Capture the cell that displays the provided text and extract its [X, Y] central coordinate. 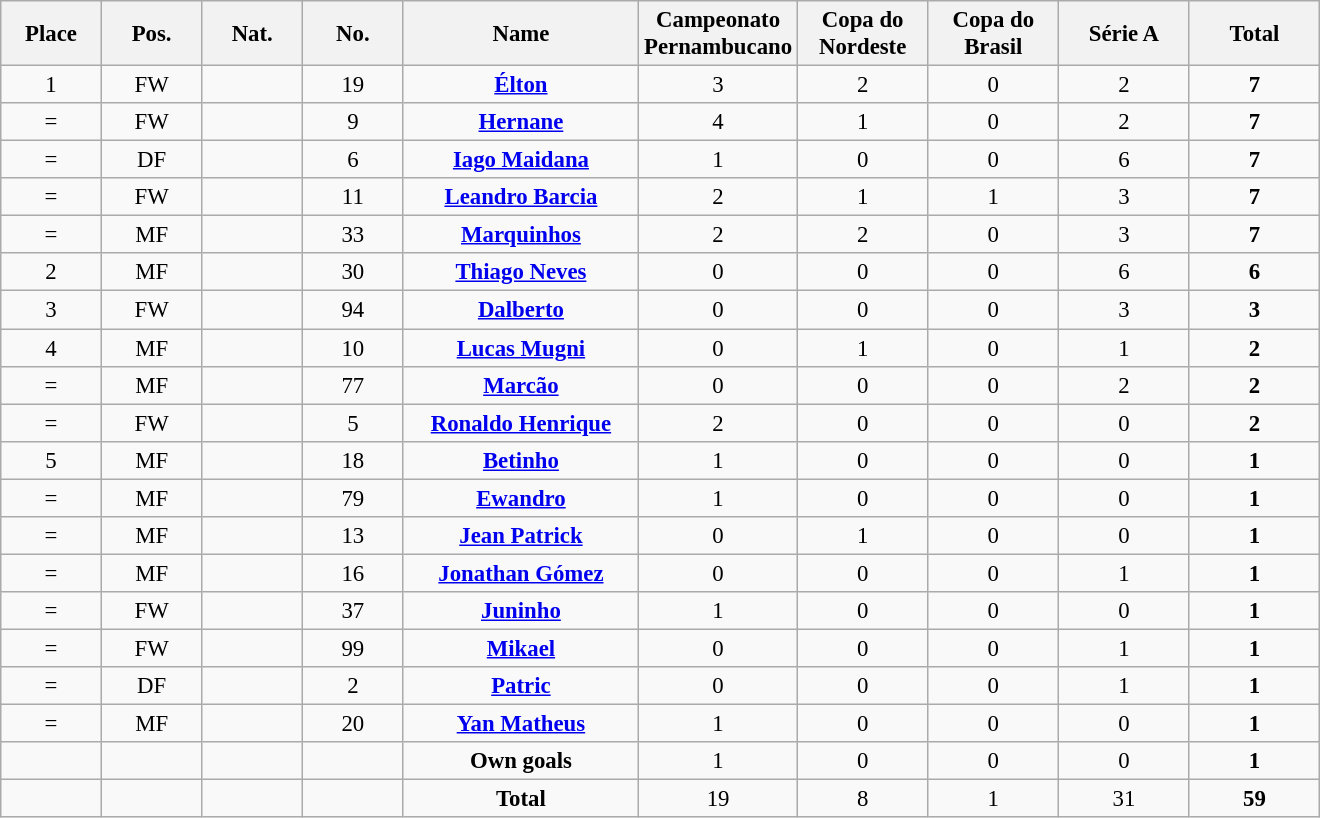
Juninho [521, 611]
10 [354, 348]
59 [1254, 799]
Jean Patrick [521, 536]
Marcão [521, 385]
99 [354, 648]
9 [354, 122]
16 [354, 573]
13 [354, 536]
Betinho [521, 460]
Copa do Nordeste [862, 34]
31 [1124, 799]
Place [52, 34]
Ronaldo Henrique [521, 423]
79 [354, 498]
33 [354, 235]
Campeonato Pernambucano [718, 34]
11 [354, 197]
Mikael [521, 648]
Élton [521, 85]
Patric [521, 686]
Hernane [521, 122]
30 [354, 273]
Nat. [252, 34]
Dalberto [521, 310]
Own goals [521, 761]
Série A [1124, 34]
No. [354, 34]
Jonathan Gómez [521, 573]
Ewandro [521, 498]
20 [354, 724]
77 [354, 385]
8 [862, 799]
18 [354, 460]
37 [354, 611]
Yan Matheus [521, 724]
Pos. [152, 34]
Leandro Barcia [521, 197]
Copa do Brasil [994, 34]
Thiago Neves [521, 273]
94 [354, 310]
Iago Maidana [521, 160]
Marquinhos [521, 235]
Lucas Mugni [521, 348]
Name [521, 34]
